Output the [x, y] coordinate of the center of the cell containing the given text.  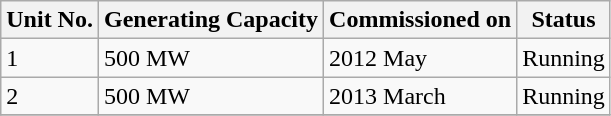
Generating Capacity [210, 20]
Commissioned on [420, 20]
2012 May [420, 58]
1 [50, 58]
Status [564, 20]
Unit No. [50, 20]
2 [50, 96]
2013 March [420, 96]
